Scan for the cell matching the given text and deliver its (X, Y) coordinate at center. 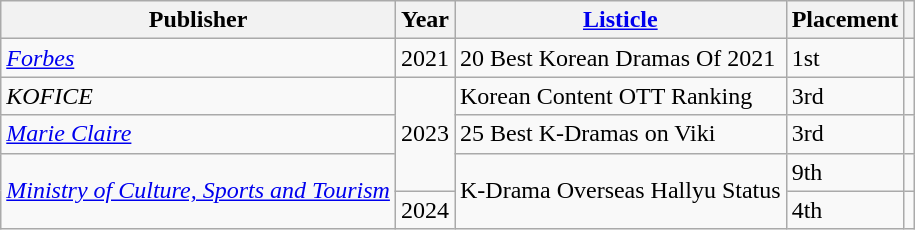
Listicle (620, 20)
Marie Claire (198, 134)
Ministry of Culture, Sports and Tourism (198, 191)
K-Drama Overseas Hallyu Status (620, 191)
Forbes (198, 58)
Year (424, 20)
9th (845, 172)
Korean Content OTT Ranking (620, 96)
1st (845, 58)
Publisher (198, 20)
20 Best Korean Dramas Of 2021 (620, 58)
25 Best K-Dramas on Viki (620, 134)
KOFICE (198, 96)
Placement (845, 20)
2021 (424, 58)
4th (845, 210)
2024 (424, 210)
2023 (424, 134)
